Determine the (X, Y) coordinate at the center of the cell enclosing the given text.  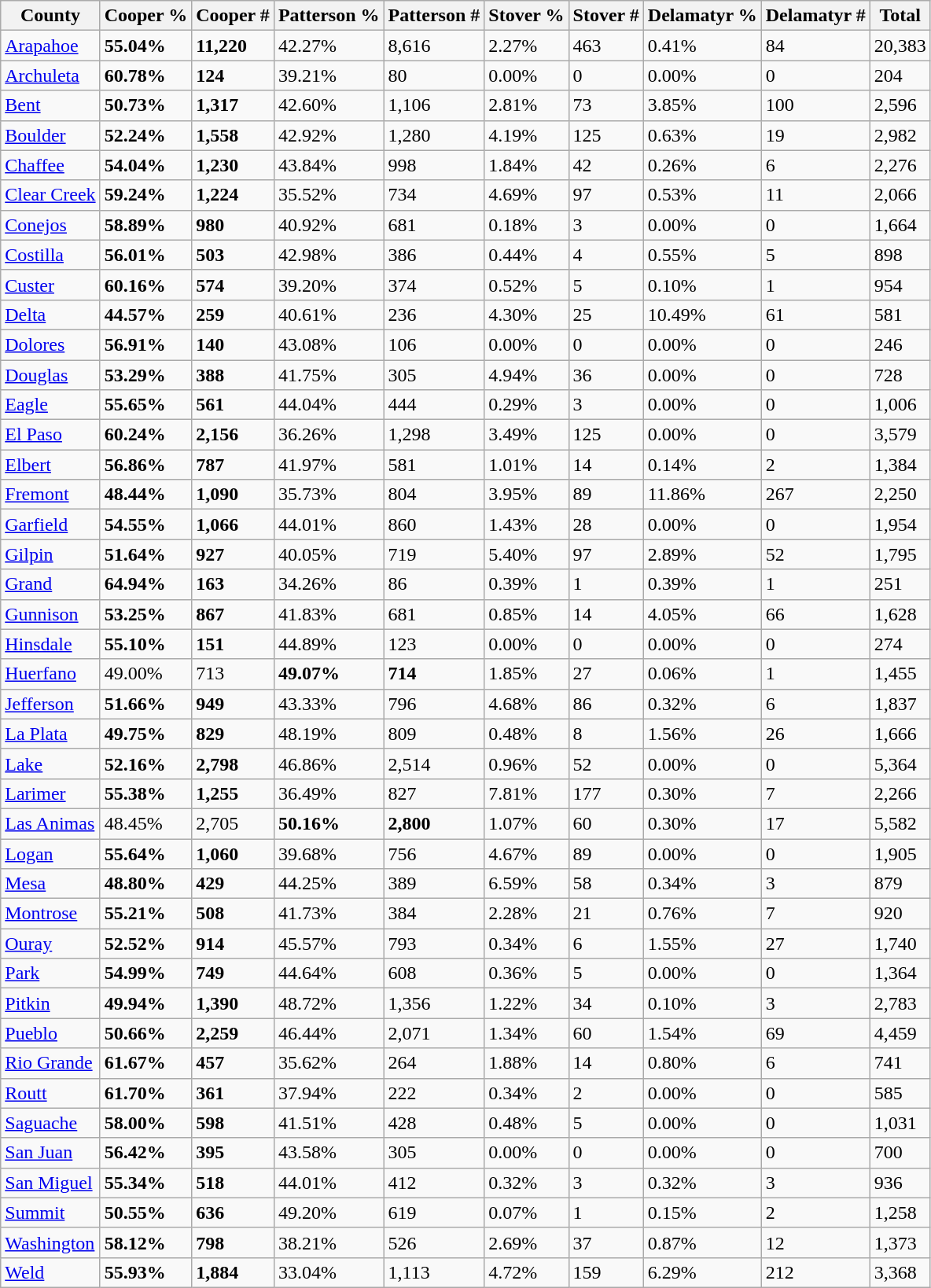
4.30% (527, 315)
48.19% (329, 734)
Patterson % (329, 16)
246 (900, 344)
106 (434, 344)
Pitkin (50, 1003)
251 (900, 584)
1,455 (900, 674)
Ouray (50, 944)
Gunnison (50, 614)
43.33% (329, 704)
124 (233, 75)
2,798 (233, 764)
51.66% (146, 704)
11,220 (233, 46)
Garfield (50, 524)
1,905 (900, 853)
574 (233, 285)
827 (434, 793)
151 (233, 644)
58.00% (146, 1123)
5,582 (900, 823)
1,230 (233, 165)
26 (815, 734)
1,390 (233, 1003)
0.29% (527, 405)
44.89% (329, 644)
0.55% (702, 255)
728 (900, 375)
38.21% (329, 1242)
1,558 (233, 135)
25 (605, 315)
66 (815, 614)
Delamatyr # (815, 16)
56.91% (146, 344)
Pueblo (50, 1033)
42.60% (329, 105)
41.73% (329, 914)
36 (605, 375)
Park (50, 973)
1,364 (900, 973)
2,514 (434, 764)
58 (605, 884)
Total (900, 16)
10.49% (702, 315)
2,071 (434, 1033)
0.41% (702, 46)
51.64% (146, 554)
2.27% (527, 46)
37.94% (329, 1093)
44.25% (329, 884)
1,280 (434, 135)
19 (815, 135)
50.55% (146, 1213)
8 (605, 734)
37 (605, 1242)
39.68% (329, 853)
55.04% (146, 46)
Las Animas (50, 823)
386 (434, 255)
267 (815, 495)
809 (434, 734)
56.01% (146, 255)
41.83% (329, 614)
12 (815, 1242)
1,666 (900, 734)
43.84% (329, 165)
Dolores (50, 344)
444 (434, 405)
50.66% (146, 1033)
44.64% (329, 973)
5,364 (900, 764)
41.75% (329, 375)
Boulder (50, 135)
2,276 (900, 165)
Patterson # (434, 16)
49.20% (329, 1213)
Montrose (50, 914)
636 (233, 1213)
4.19% (527, 135)
412 (434, 1183)
2,259 (233, 1033)
49.07% (329, 674)
526 (434, 1242)
1,373 (900, 1242)
503 (233, 255)
0.15% (702, 1213)
2,266 (900, 793)
84 (815, 46)
222 (434, 1093)
4.69% (527, 195)
713 (233, 674)
384 (434, 914)
867 (233, 614)
2,596 (900, 105)
4,459 (900, 1033)
274 (900, 644)
58.89% (146, 225)
54.99% (146, 973)
34 (605, 1003)
457 (233, 1063)
1.22% (527, 1003)
Weld (50, 1272)
58.12% (146, 1242)
Larimer (50, 793)
212 (815, 1272)
69 (815, 1033)
389 (434, 884)
49.00% (146, 674)
42 (605, 165)
42.98% (329, 255)
374 (434, 285)
0.18% (527, 225)
1,255 (233, 793)
35.73% (329, 495)
73 (605, 105)
388 (233, 375)
2,982 (900, 135)
60.16% (146, 285)
Jefferson (50, 704)
61.70% (146, 1093)
927 (233, 554)
2,066 (900, 195)
Washington (50, 1242)
Chaffee (50, 165)
36.49% (329, 793)
1.54% (702, 1033)
59.24% (146, 195)
804 (434, 495)
El Paso (50, 435)
0.36% (527, 973)
Custer (50, 285)
54.04% (146, 165)
860 (434, 524)
1,031 (900, 1123)
2,800 (434, 823)
100 (815, 105)
4.68% (527, 704)
3.49% (527, 435)
2,783 (900, 1003)
Clear Creek (50, 195)
1,060 (233, 853)
55.34% (146, 1183)
28 (605, 524)
52.16% (146, 764)
1.84% (527, 165)
6.59% (527, 884)
Saguache (50, 1123)
1.88% (527, 1063)
4.72% (527, 1272)
1.85% (527, 674)
585 (900, 1093)
1.43% (527, 524)
463 (605, 46)
4.05% (702, 614)
0.87% (702, 1242)
1,224 (233, 195)
52.24% (146, 135)
1,628 (900, 614)
936 (900, 1183)
177 (605, 793)
Logan (50, 853)
Arapahoe (50, 46)
719 (434, 554)
La Plata (50, 734)
0.96% (527, 764)
749 (233, 973)
49.75% (146, 734)
Bent (50, 105)
52.52% (146, 944)
7.81% (527, 793)
44.57% (146, 315)
1,795 (900, 554)
1.55% (702, 944)
236 (434, 315)
879 (900, 884)
2.81% (527, 105)
55.65% (146, 405)
49.94% (146, 1003)
42.27% (329, 46)
1,356 (434, 1003)
561 (233, 405)
4.67% (527, 853)
33.04% (329, 1272)
39.20% (329, 285)
61.67% (146, 1063)
County (50, 16)
1,884 (233, 1272)
34.26% (329, 584)
Cooper % (146, 16)
619 (434, 1213)
43.58% (329, 1153)
Stover % (527, 16)
Gilpin (50, 554)
998 (434, 165)
41.51% (329, 1123)
Routt (50, 1093)
55.93% (146, 1272)
36.26% (329, 435)
54.55% (146, 524)
0.26% (702, 165)
1,006 (900, 405)
Rio Grande (50, 1063)
48.80% (146, 884)
734 (434, 195)
787 (233, 465)
Archuleta (50, 75)
60.24% (146, 435)
2.28% (527, 914)
Fremont (50, 495)
San Juan (50, 1153)
35.52% (329, 195)
259 (233, 315)
50.16% (329, 823)
1.01% (527, 465)
1,384 (900, 465)
395 (233, 1153)
204 (900, 75)
598 (233, 1123)
Douglas (50, 375)
700 (900, 1153)
Conejos (50, 225)
55.64% (146, 853)
123 (434, 644)
756 (434, 853)
0.52% (527, 285)
714 (434, 674)
2,705 (233, 823)
4.94% (527, 375)
56.42% (146, 1153)
508 (233, 914)
2,156 (233, 435)
796 (434, 704)
80 (434, 75)
914 (233, 944)
Summit (50, 1213)
46.86% (329, 764)
11.86% (702, 495)
1,740 (900, 944)
42.92% (329, 135)
55.10% (146, 644)
60.78% (146, 75)
980 (233, 225)
1.07% (527, 823)
0.53% (702, 195)
64.94% (146, 584)
Lake (50, 764)
Delta (50, 315)
46.44% (329, 1033)
21 (605, 914)
48.45% (146, 823)
40.05% (329, 554)
Stover # (605, 16)
Hinsdale (50, 644)
829 (233, 734)
8,616 (434, 46)
741 (900, 1063)
0.44% (527, 255)
428 (434, 1123)
56.86% (146, 465)
40.92% (329, 225)
1,837 (900, 704)
3.95% (527, 495)
3,579 (900, 435)
0.07% (527, 1213)
1.56% (702, 734)
2.89% (702, 554)
48.44% (146, 495)
11 (815, 195)
920 (900, 914)
43.08% (329, 344)
518 (233, 1183)
39.21% (329, 75)
40.61% (329, 315)
Elbert (50, 465)
3,368 (900, 1272)
140 (233, 344)
1,664 (900, 225)
1,090 (233, 495)
1,066 (233, 524)
1,954 (900, 524)
1,258 (900, 1213)
4 (605, 255)
17 (815, 823)
48.72% (329, 1003)
50.73% (146, 105)
61 (815, 315)
798 (233, 1242)
35.62% (329, 1063)
1,113 (434, 1272)
5.40% (527, 554)
1.34% (527, 1033)
954 (900, 285)
159 (605, 1272)
0.85% (527, 614)
20,383 (900, 46)
429 (233, 884)
2,250 (900, 495)
44.04% (329, 405)
0.63% (702, 135)
Huerfano (50, 674)
6.29% (702, 1272)
361 (233, 1093)
608 (434, 973)
1,317 (233, 105)
264 (434, 1063)
0.06% (702, 674)
163 (233, 584)
793 (434, 944)
949 (233, 704)
3.85% (702, 105)
1,298 (434, 435)
1,106 (434, 105)
0.14% (702, 465)
Costilla (50, 255)
898 (900, 255)
Mesa (50, 884)
San Miguel (50, 1183)
55.21% (146, 914)
53.25% (146, 614)
41.97% (329, 465)
45.57% (329, 944)
55.38% (146, 793)
Eagle (50, 405)
Delamatyr % (702, 16)
2.69% (527, 1242)
Grand (50, 584)
0.76% (702, 914)
Cooper # (233, 16)
53.29% (146, 375)
0.80% (702, 1063)
